Return [x, y] of the center of cell containing provided text 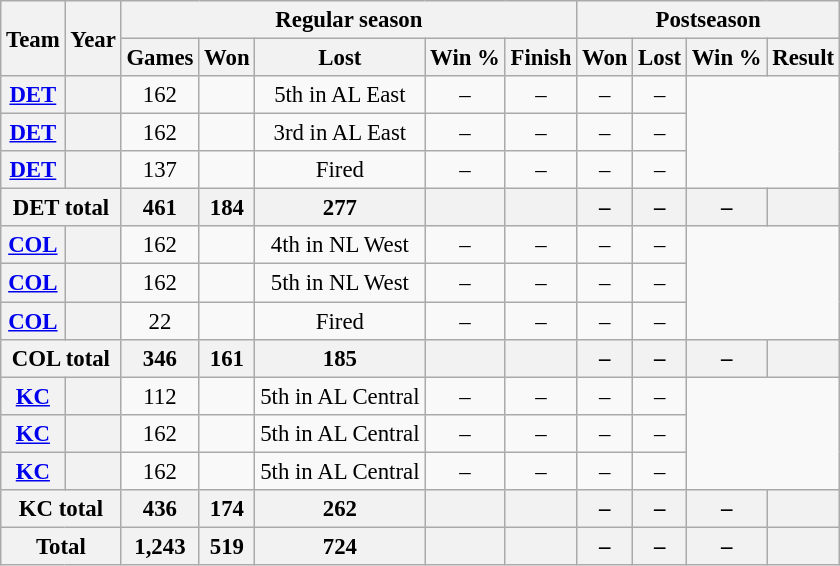
1,243 [160, 546]
461 [160, 208]
185 [340, 358]
Total [61, 546]
KC total [61, 509]
5th in AL East [340, 95]
436 [160, 509]
Finish [540, 58]
Regular season [349, 20]
Team [33, 38]
Result [804, 58]
137 [160, 170]
DET total [61, 208]
3rd in AL East [340, 133]
184 [227, 208]
22 [160, 321]
Year [93, 38]
Postseason [708, 20]
COL total [61, 358]
519 [227, 546]
174 [227, 509]
262 [340, 509]
346 [160, 358]
112 [160, 396]
724 [340, 546]
161 [227, 358]
277 [340, 208]
4th in NL West [340, 245]
Games [160, 58]
5th in NL West [340, 283]
